Capture the cell that displays the provided text and extract its (x, y) central coordinate. 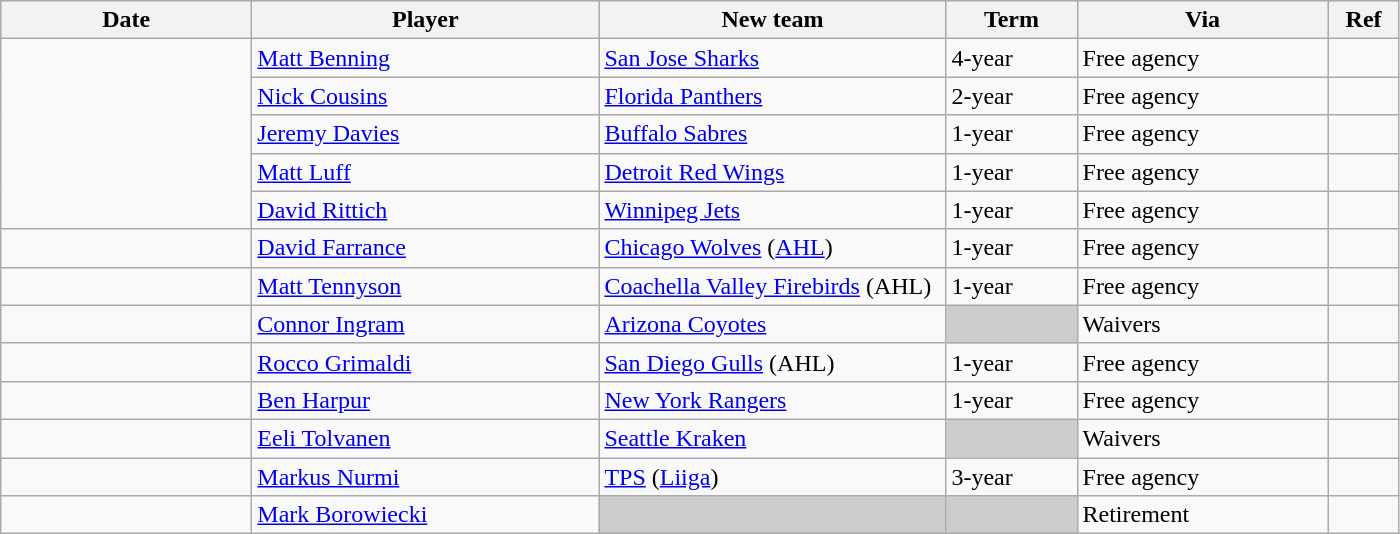
Via (1202, 20)
3-year (1012, 477)
Date (126, 20)
David Rittich (426, 210)
Player (426, 20)
Florida Panthers (772, 96)
Chicago Wolves (AHL) (772, 248)
Ben Harpur (426, 400)
Winnipeg Jets (772, 210)
Detroit Red Wings (772, 172)
Ref (1364, 20)
Matt Luff (426, 172)
Matt Tennyson (426, 286)
Eeli Tolvanen (426, 438)
San Jose Sharks (772, 58)
Connor Ingram (426, 324)
San Diego Gulls (AHL) (772, 362)
David Farrance (426, 248)
Buffalo Sabres (772, 134)
Seattle Kraken (772, 438)
4-year (1012, 58)
Matt Benning (426, 58)
TPS (Liiga) (772, 477)
Jeremy Davies (426, 134)
Retirement (1202, 515)
New York Rangers (772, 400)
New team (772, 20)
Markus Nurmi (426, 477)
Rocco Grimaldi (426, 362)
Arizona Coyotes (772, 324)
2-year (1012, 96)
Term (1012, 20)
Mark Borowiecki (426, 515)
Coachella Valley Firebirds (AHL) (772, 286)
Nick Cousins (426, 96)
